Locate the cell with the specified text and output its [x, y] center coordinate. 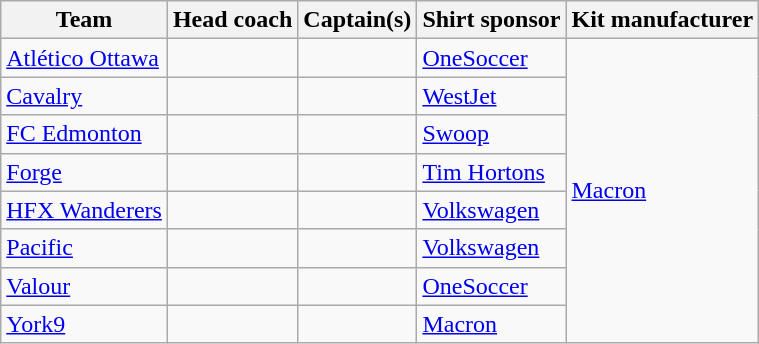
Captain(s) [358, 20]
Pacific [84, 248]
Atlético Ottawa [84, 58]
York9 [84, 324]
Forge [84, 172]
WestJet [492, 96]
Valour [84, 286]
Swoop [492, 134]
HFX Wanderers [84, 210]
Tim Hortons [492, 172]
Head coach [232, 20]
Cavalry [84, 96]
FC Edmonton [84, 134]
Shirt sponsor [492, 20]
Kit manufacturer [662, 20]
Team [84, 20]
